For the text-containing cell, return its midpoint in (X, Y) coordinate format. 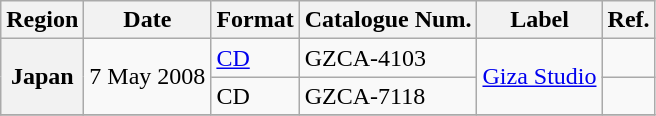
Japan (42, 77)
Giza Studio (540, 77)
Region (42, 20)
7 May 2008 (148, 77)
Label (540, 20)
Date (148, 20)
GZCA-4103 (388, 58)
GZCA-7118 (388, 96)
Catalogue Num. (388, 20)
Ref. (628, 20)
Format (255, 20)
